Extract the [x, y] coordinate from the center of the cell holding the provided text.  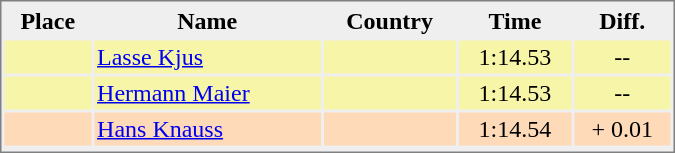
+ 0.01 [622, 128]
Hermann Maier [207, 92]
Diff. [622, 20]
Place [48, 20]
Hans Knauss [207, 128]
Name [207, 20]
Time [515, 20]
1:14.54 [515, 128]
Lasse Kjus [207, 56]
Country [389, 20]
